Determine the [x, y] coordinate at the center of the cell enclosing the given text.  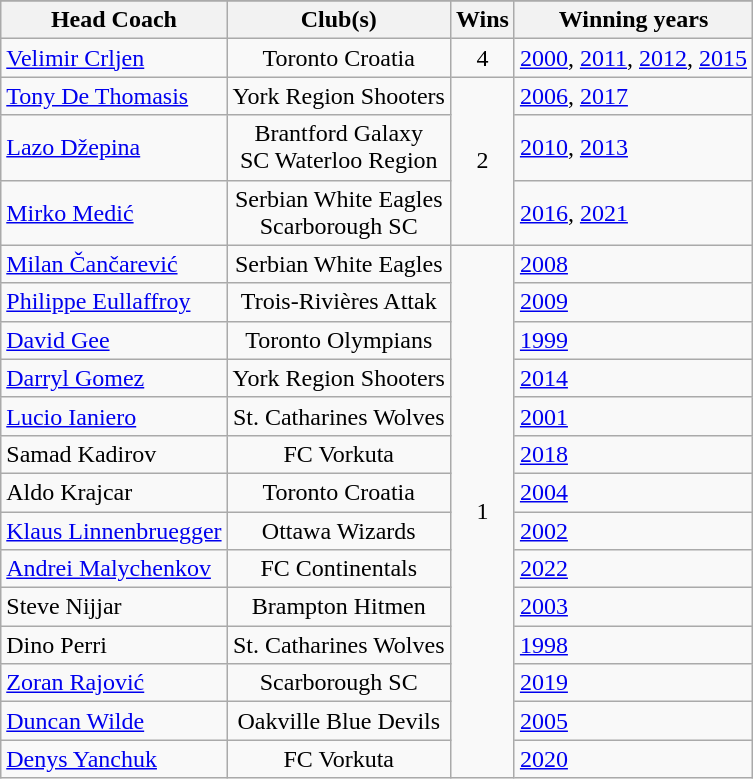
Winning years [633, 20]
Toronto Olympians [338, 340]
FC Continentals [338, 569]
1999 [633, 340]
Duncan Wilde [114, 721]
Head Coach [114, 20]
2018 [633, 454]
2008 [633, 264]
Steve Nijjar [114, 607]
Darryl Gomez [114, 378]
Serbian White Eagles [338, 264]
Scarborough SC [338, 683]
2 [482, 161]
Oakville Blue Devils [338, 721]
Ottawa Wizards [338, 531]
Serbian White Eagles Scarborough SC [338, 212]
2003 [633, 607]
Samad Kadirov [114, 454]
Tony De Thomasis [114, 96]
2019 [633, 683]
Denys Yanchuk [114, 759]
Philippe Eullaffroy [114, 302]
1998 [633, 645]
Dino Perri [114, 645]
1 [482, 512]
Mirko Medić [114, 212]
Velimir Crljen [114, 58]
Club(s) [338, 20]
Milan Čančarević [114, 264]
Lazo Džepina [114, 148]
Wins [482, 20]
Aldo Krajcar [114, 492]
Andrei Malychenkov [114, 569]
2009 [633, 302]
Brampton Hitmen [338, 607]
Zoran Rajović [114, 683]
2010, 2013 [633, 148]
Klaus Linnenbruegger [114, 531]
2001 [633, 416]
4 [482, 58]
2022 [633, 569]
2016, 2021 [633, 212]
David Gee [114, 340]
2002 [633, 531]
Brantford Galaxy SC Waterloo Region [338, 148]
2014 [633, 378]
2006, 2017 [633, 96]
Trois-Rivières Attak [338, 302]
Lucio Ianiero [114, 416]
2005 [633, 721]
2020 [633, 759]
2004 [633, 492]
2000, 2011, 2012, 2015 [633, 58]
